Identify which cell holds the provided text, then report its [X, Y] central coordinate. 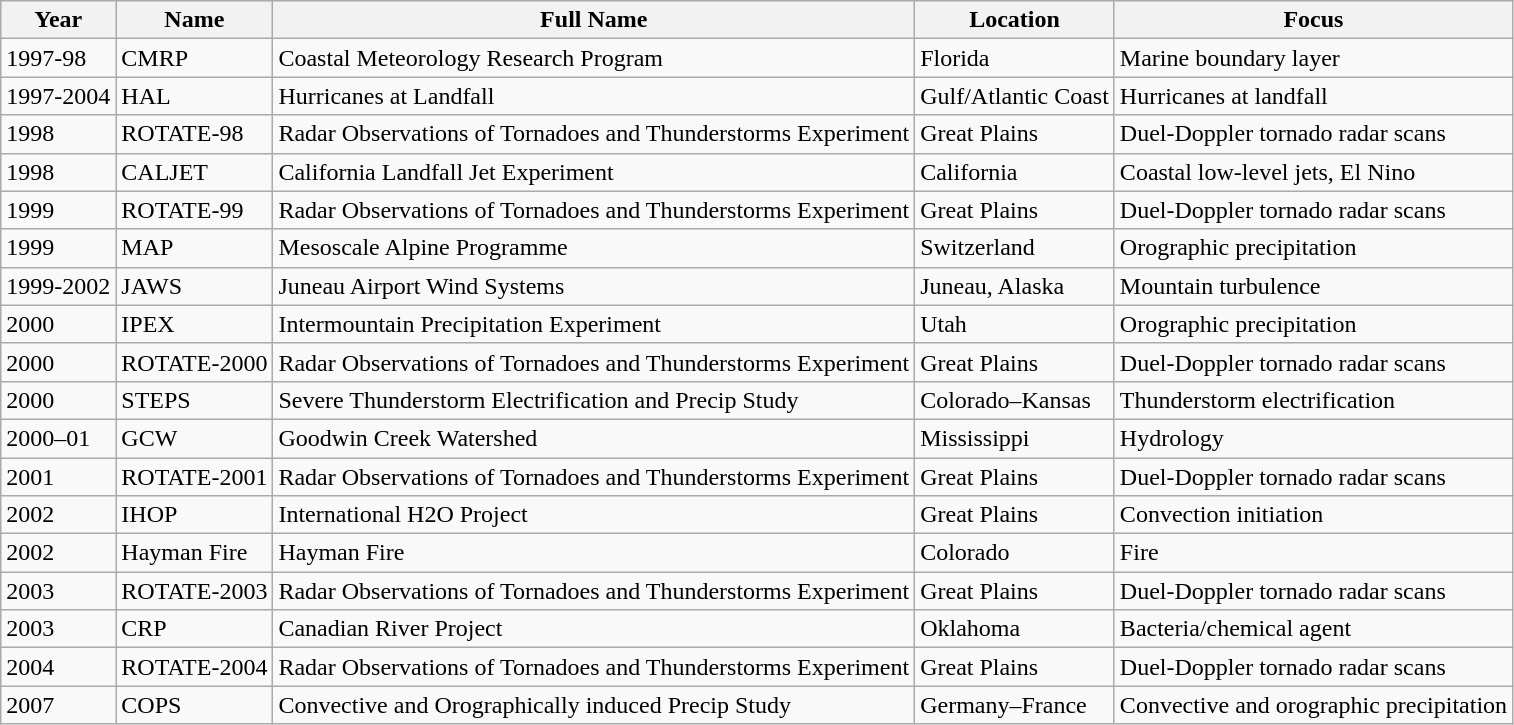
GCW [194, 438]
Focus [1313, 20]
Canadian River Project [594, 629]
Thunderstorm electrification [1313, 400]
Gulf/Atlantic Coast [1015, 96]
2001 [58, 477]
Hydrology [1313, 438]
Hurricanes at landfall [1313, 96]
STEPS [194, 400]
Severe Thunderstorm Electrification and Precip Study [594, 400]
Full Name [594, 20]
HAL [194, 96]
Utah [1015, 324]
Bacteria/chemical agent [1313, 629]
Juneau, Alaska [1015, 286]
ROTATE-2003 [194, 591]
Juneau Airport Wind Systems [594, 286]
Germany–France [1015, 705]
Goodwin Creek Watershed [594, 438]
IPEX [194, 324]
JAWS [194, 286]
International H2O Project [594, 515]
ROTATE-2004 [194, 667]
Colorado [1015, 553]
ROTATE-2000 [194, 362]
Hurricanes at Landfall [594, 96]
IHOP [194, 515]
Florida [1015, 58]
Convection initiation [1313, 515]
Colorado–Kansas [1015, 400]
ROTATE-99 [194, 210]
Coastal Meteorology Research Program [594, 58]
Fire [1313, 553]
2007 [58, 705]
Intermountain Precipitation Experiment [594, 324]
CRP [194, 629]
CMRP [194, 58]
Oklahoma [1015, 629]
Convective and Orographically induced Precip Study [594, 705]
ROTATE-98 [194, 134]
Coastal low-level jets, El Nino [1313, 172]
Marine boundary layer [1313, 58]
2004 [58, 667]
Mountain turbulence [1313, 286]
2000–01 [58, 438]
COPS [194, 705]
1999-2002 [58, 286]
Name [194, 20]
1997-2004 [58, 96]
ROTATE-2001 [194, 477]
Switzerland [1015, 248]
1997-98 [58, 58]
Mississippi [1015, 438]
Location [1015, 20]
California Landfall Jet Experiment [594, 172]
Year [58, 20]
Convective and orographic precipitation [1313, 705]
CALJET [194, 172]
California [1015, 172]
Mesoscale Alpine Programme [594, 248]
MAP [194, 248]
